Pinpoint the cell where the given text exists, returning its [x, y] midpoint coordinate. 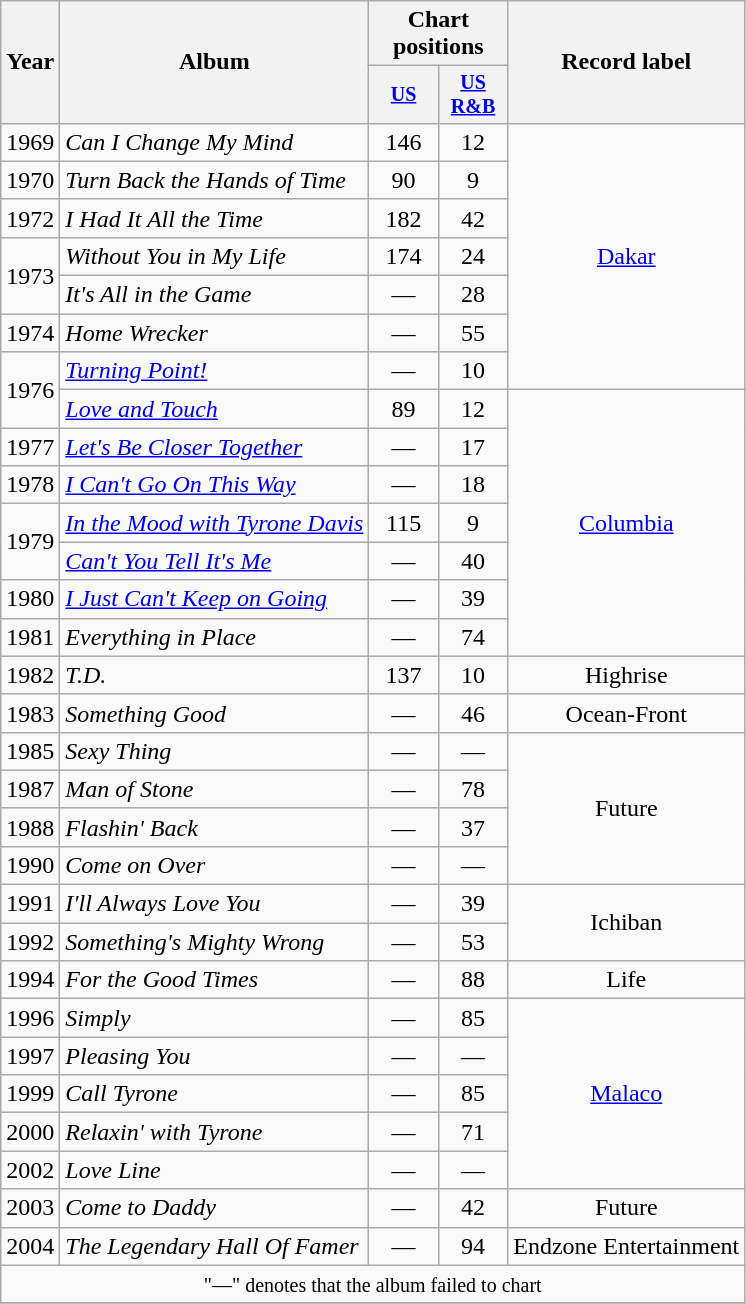
78 [472, 789]
"—" denotes that the album failed to chart [373, 1284]
115 [404, 523]
1979 [30, 542]
Turn Back the Hands of Time [214, 180]
94 [472, 1246]
It's All in the Game [214, 295]
Ichiban [626, 923]
Man of Stone [214, 789]
174 [404, 256]
Love Line [214, 1170]
Let's Be Closer Together [214, 447]
I'll Always Love You [214, 904]
1990 [30, 865]
Love and Touch [214, 409]
88 [472, 980]
137 [404, 675]
1996 [30, 1018]
I Can't Go On This Way [214, 485]
Endzone Entertainment [626, 1246]
Columbia [626, 523]
For the Good Times [214, 980]
I Had It All the Time [214, 218]
1981 [30, 637]
1973 [30, 275]
I Just Can't Keep on Going [214, 599]
1994 [30, 980]
Simply [214, 1018]
55 [472, 333]
28 [472, 295]
In the Mood with Tyrone Davis [214, 523]
18 [472, 485]
89 [404, 409]
Come on Over [214, 865]
2002 [30, 1170]
Sexy Thing [214, 751]
182 [404, 218]
1977 [30, 447]
24 [472, 256]
Life [626, 980]
146 [404, 142]
Call Tyrone [214, 1094]
Something Good [214, 713]
1969 [30, 142]
Can I Change My Mind [214, 142]
90 [404, 180]
US [404, 94]
1983 [30, 713]
37 [472, 827]
Flashin' Back [214, 827]
USR&B [472, 94]
71 [472, 1132]
Chart positions [438, 34]
Highrise [626, 675]
Turning Point! [214, 371]
T.D. [214, 675]
40 [472, 561]
Dakar [626, 256]
1999 [30, 1094]
2003 [30, 1208]
1997 [30, 1056]
Year [30, 62]
Can't You Tell It's Me [214, 561]
1982 [30, 675]
1987 [30, 789]
Record label [626, 62]
1980 [30, 599]
1974 [30, 333]
74 [472, 637]
Album [214, 62]
Home Wrecker [214, 333]
2004 [30, 1246]
1992 [30, 942]
Ocean-Front [626, 713]
The Legendary Hall Of Famer [214, 1246]
1988 [30, 827]
1976 [30, 390]
46 [472, 713]
53 [472, 942]
Come to Daddy [214, 1208]
Malaco [626, 1094]
Without You in My Life [214, 256]
1972 [30, 218]
Everything in Place [214, 637]
Relaxin' with Tyrone [214, 1132]
Something's Mighty Wrong [214, 942]
1985 [30, 751]
17 [472, 447]
2000 [30, 1132]
1970 [30, 180]
1991 [30, 904]
Pleasing You [214, 1056]
1978 [30, 485]
